Locate the cell with the specified text and output its [x, y] center coordinate. 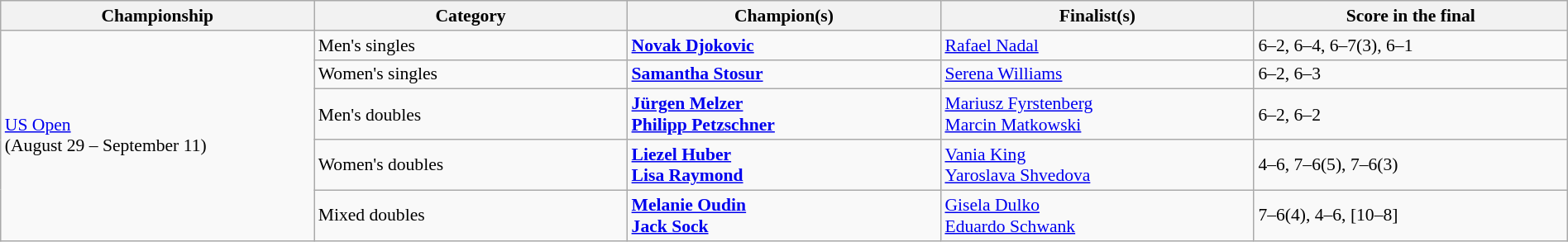
Jürgen Melzer Philipp Petzschner [784, 114]
Serena Williams [1097, 74]
Melanie Oudin Jack Sock [784, 215]
Samantha Stosur [784, 74]
Mixed doubles [471, 215]
6–2, 6–4, 6–7(3), 6–1 [1411, 45]
Mariusz Fyrstenberg Marcin Matkowski [1097, 114]
Vania King Yaroslava Shvedova [1097, 165]
Liezel Huber Lisa Raymond [784, 165]
Finalist(s) [1097, 16]
Champion(s) [784, 16]
Score in the final [1411, 16]
Category [471, 16]
6–2, 6–3 [1411, 74]
Gisela Dulko Eduardo Schwank [1097, 215]
Championship [157, 16]
Rafael Nadal [1097, 45]
Men's singles [471, 45]
Men's doubles [471, 114]
Women's doubles [471, 165]
7–6(4), 4–6, [10–8] [1411, 215]
US Open(August 29 – September 11) [157, 135]
4–6, 7–6(5), 7–6(3) [1411, 165]
Novak Djokovic [784, 45]
Women's singles [471, 74]
6–2, 6–2 [1411, 114]
